Capture the cell that displays the provided text and extract its (X, Y) central coordinate. 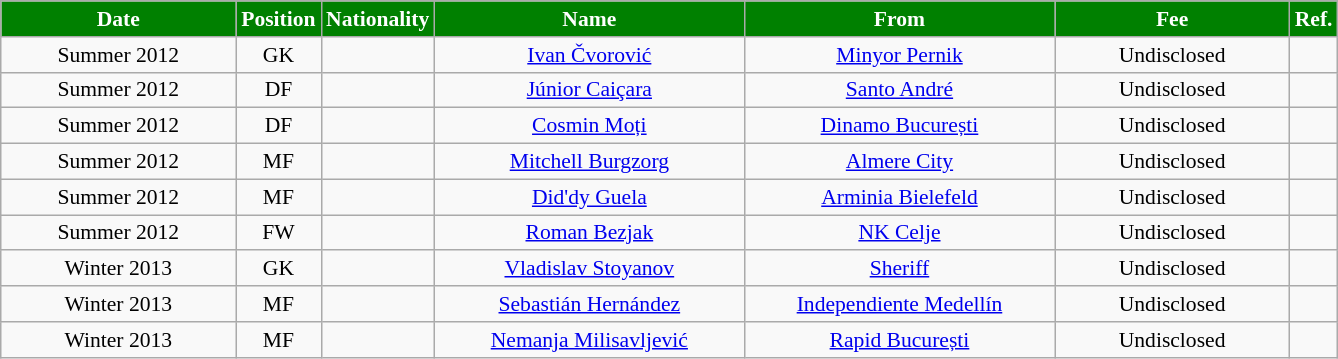
Nationality (378, 19)
Arminia Bielefeld (899, 197)
Independiente Medellín (899, 304)
Roman Bezjak (589, 233)
From (899, 19)
FW (278, 233)
Nemanja Milisavljević (589, 340)
Vladislav Stoyanov (589, 269)
Minyor Pernik (899, 55)
Mitchell Burgzorg (589, 162)
Did'dy Guela (589, 197)
Date (118, 19)
Sebastián Hernández (589, 304)
Cosmin Moți (589, 126)
Almere City (899, 162)
NK Celje (899, 233)
Sheriff (899, 269)
Name (589, 19)
Rapid București (899, 340)
Dinamo București (899, 126)
Júnior Caiçara (589, 90)
Santo André (899, 90)
Fee (1172, 19)
Ivan Čvorović (589, 55)
Ref. (1314, 19)
Position (278, 19)
